Determine the [X, Y] coordinate at the center of the cell enclosing the given text.  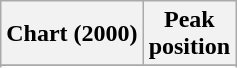
Peakposition [189, 34]
Chart (2000) [72, 34]
